For the text-containing cell, return its midpoint in [X, Y] coordinate format. 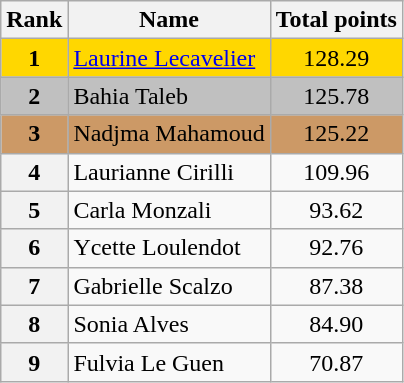
84.90 [336, 324]
9 [34, 362]
125.78 [336, 96]
Carla Monzali [169, 210]
125.22 [336, 134]
Rank [34, 20]
Sonia Alves [169, 324]
Laurine Lecavelier [169, 58]
128.29 [336, 58]
Fulvia Le Guen [169, 362]
Laurianne Cirilli [169, 172]
6 [34, 248]
Total points [336, 20]
3 [34, 134]
7 [34, 286]
109.96 [336, 172]
2 [34, 96]
8 [34, 324]
93.62 [336, 210]
5 [34, 210]
70.87 [336, 362]
92.76 [336, 248]
Name [169, 20]
Bahia Taleb [169, 96]
87.38 [336, 286]
1 [34, 58]
Ycette Loulendot [169, 248]
Gabrielle Scalzo [169, 286]
Nadjma Mahamoud [169, 134]
4 [34, 172]
